From the cell containing the given text, extract its center point as [x, y] coordinate. 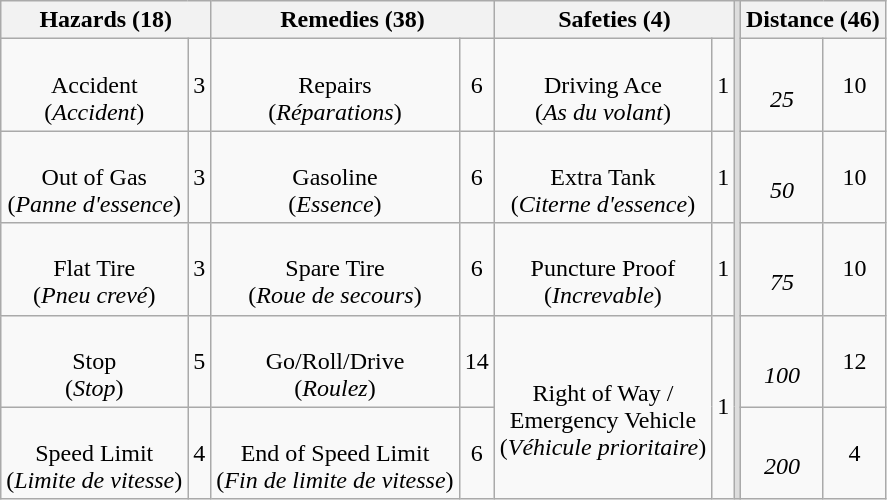
200 [782, 453]
14 [476, 361]
Go/Roll/Drive(Roulez) [335, 361]
End of Speed Limit(Fin de limite de vitesse) [335, 453]
75 [782, 269]
Remedies (38) [352, 20]
Speed Limit(Limite de vitesse) [94, 453]
Hazards (18) [106, 20]
50 [782, 177]
Spare Tire(Roue de secours) [335, 269]
Out of Gas(Panne d'essence) [94, 177]
Extra Tank(Citerne d'essence) [602, 177]
Right of Way /Emergency Vehicle(Véhicule prioritaire) [602, 407]
Driving Ace(As du volant) [602, 85]
100 [782, 361]
Puncture Proof(Increvable) [602, 269]
Accident(Accident) [94, 85]
Repairs(Réparations) [335, 85]
Gasoline(Essence) [335, 177]
5 [200, 361]
12 [854, 361]
Safeties (4) [614, 20]
Distance (46) [812, 20]
Flat Tire(Pneu crevé) [94, 269]
25 [782, 85]
Stop(Stop) [94, 361]
